Return the [X, Y] coordinate for the center point of the cell that contains the specified text.  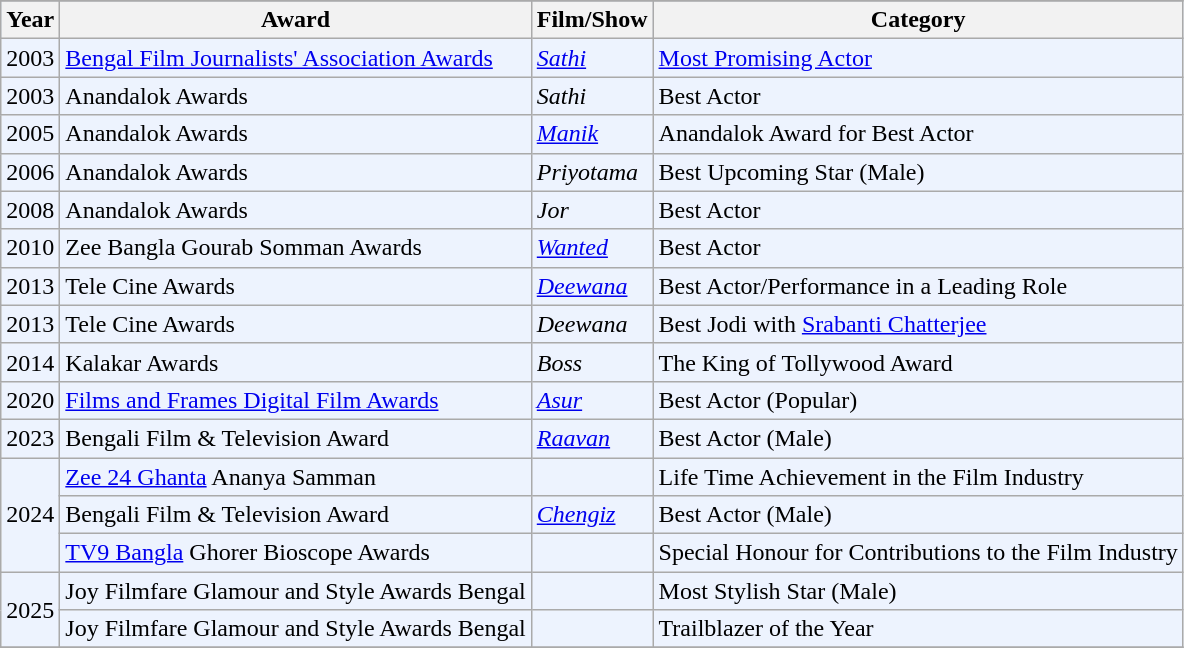
Best Actor (Popular) [918, 400]
Boss [592, 362]
Anandalok Award for Best Actor [918, 134]
2023 [30, 438]
2010 [30, 248]
Life Time Achievement in the Film Industry [918, 477]
2020 [30, 400]
Chengiz [592, 515]
Zee 24 Ghanta Ananya Samman [296, 477]
Best Actor/Performance in a Leading Role [918, 286]
Jor [592, 210]
Most Stylish Star (Male) [918, 591]
Film/Show [592, 20]
Trailblazer of the Year [918, 629]
2025 [30, 610]
Special Honour for Contributions to the Film Industry [918, 553]
Priyotama [592, 172]
Raavan [592, 438]
Category [918, 20]
2024 [30, 515]
Bengal Film Journalists' Association Awards [296, 58]
The King of Tollywood Award [918, 362]
2006 [30, 172]
Best Upcoming Star (Male) [918, 172]
Year [30, 20]
Asur [592, 400]
TV9 Bangla Ghorer Bioscope Awards [296, 553]
Films and Frames Digital Film Awards [296, 400]
2005 [30, 134]
Kalakar Awards [296, 362]
Zee Bangla Gourab Somman Awards [296, 248]
Wanted [592, 248]
Most Promising Actor [918, 58]
Award [296, 20]
Best Jodi with Srabanti Chatterjee [918, 324]
2008 [30, 210]
2014 [30, 362]
Manik [592, 134]
